Identify which cell holds the provided text, then report its (x, y) central coordinate. 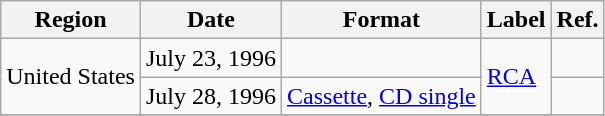
Format (382, 20)
July 28, 1996 (210, 96)
Ref. (578, 20)
Label (516, 20)
July 23, 1996 (210, 58)
United States (71, 77)
RCA (516, 77)
Cassette, CD single (382, 96)
Date (210, 20)
Region (71, 20)
